Pinpoint the cell where the given text exists, returning its [x, y] midpoint coordinate. 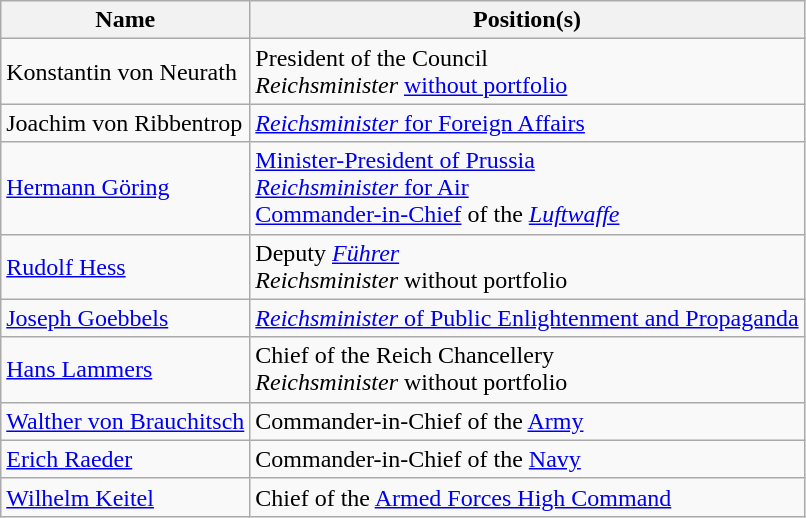
Name [126, 20]
Walther von Brauchitsch [126, 421]
Rudolf Hess [126, 266]
Joachim von Ribbentrop [126, 123]
Konstantin von Neurath [126, 72]
Minister-President of PrussiaReichsminister for AirCommander-in-Chief of the Luftwaffe [527, 188]
Commander-in-Chief of the Navy [527, 459]
Deputy FührerReichsminister without portfolio [527, 266]
Joseph Goebbels [126, 318]
Hermann Göring [126, 188]
Commander-in-Chief of the Army [527, 421]
Erich Raeder [126, 459]
Position(s) [527, 20]
Chief of the Reich Chancellery Reichsminister without portfolio [527, 370]
Wilhelm Keitel [126, 497]
President of the Council Reichsminister without portfolio [527, 72]
Hans Lammers [126, 370]
Chief of the Armed Forces High Command [527, 497]
Reichsminister for Foreign Affairs [527, 123]
Reichsminister of Public Enlightenment and Propaganda [527, 318]
